Detect which cell encompasses the target text, then output its (x, y) center coordinate. 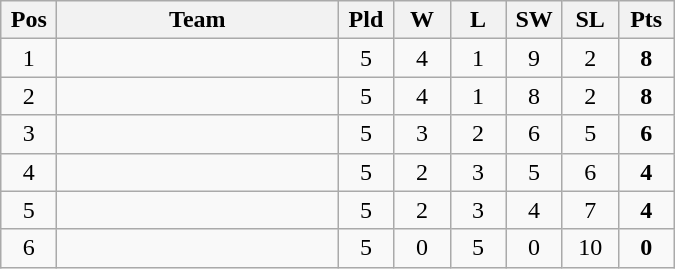
W (422, 20)
Team (198, 20)
Pld (366, 20)
Pts (646, 20)
Pos (29, 20)
SL (590, 20)
7 (590, 210)
L (478, 20)
10 (590, 248)
SW (534, 20)
9 (534, 58)
